Identify which cell holds the provided text, then report its [x, y] central coordinate. 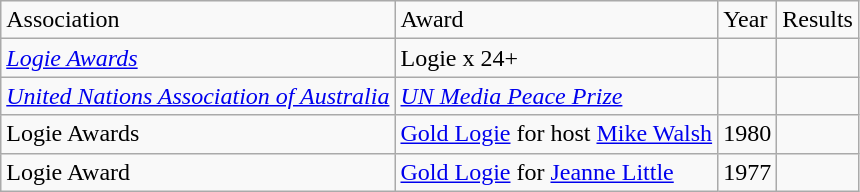
Gold Logie for host Mike Walsh [556, 134]
1980 [748, 134]
Logie Award [198, 172]
Year [748, 20]
Gold Logie for Jeanne Little [556, 172]
UN Media Peace Prize [556, 96]
Results [818, 20]
Logie x 24+ [556, 58]
Award [556, 20]
United Nations Association of Australia [198, 96]
1977 [748, 172]
Association [198, 20]
